Identify which cell holds the provided text, then report its (x, y) central coordinate. 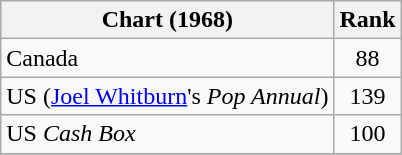
Rank (368, 20)
Chart (1968) (168, 20)
Canada (168, 58)
100 (368, 134)
US Cash Box (168, 134)
US (Joel Whitburn's Pop Annual) (168, 96)
139 (368, 96)
88 (368, 58)
